Identify which cell holds the provided text, then report its [x, y] central coordinate. 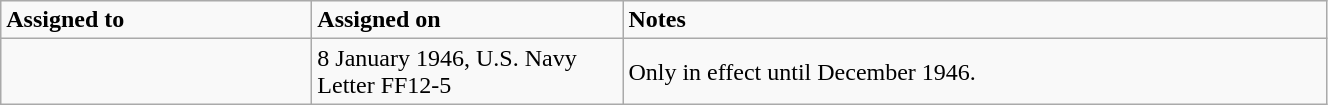
Notes [975, 20]
Assigned to [156, 20]
Only in effect until December 1946. [975, 72]
8 January 1946, U.S. Navy Letter FF12-5 [468, 72]
Assigned on [468, 20]
